Find where the given text appears and provide that cell's center as [x, y] coordinate. 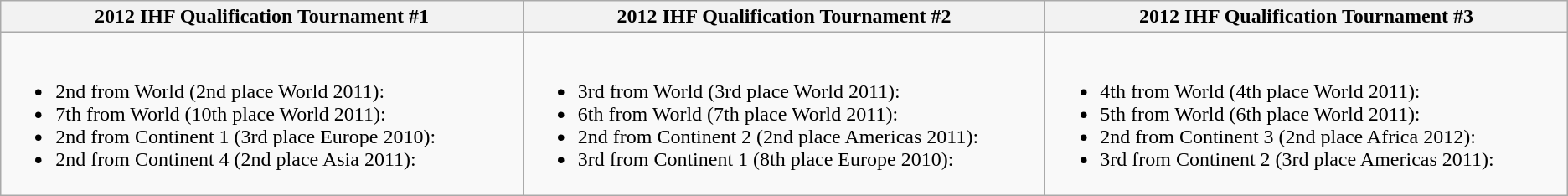
2012 IHF Qualification Tournament #2 [784, 17]
2012 IHF Qualification Tournament #1 [261, 17]
2012 IHF Qualification Tournament #3 [1307, 17]
